Extract the (x, y) coordinate from the center of the cell holding the provided text.  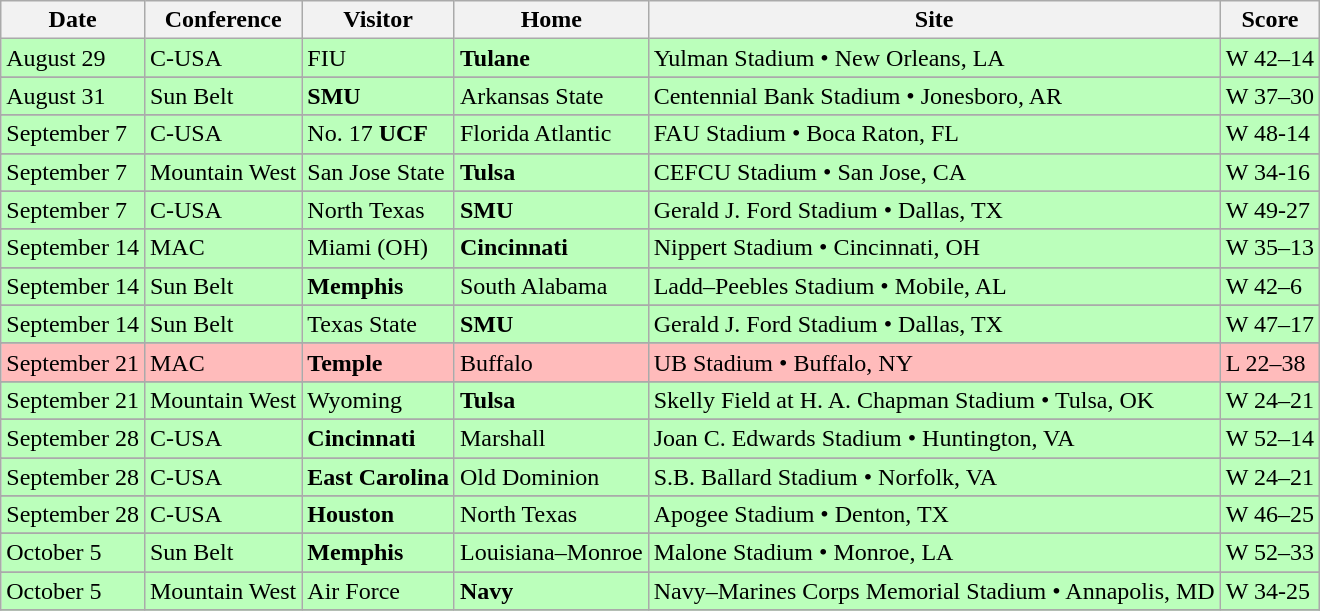
San Jose State (378, 172)
Home (551, 20)
Buffalo (551, 362)
Arkansas State (551, 96)
August 29 (73, 58)
Conference (222, 20)
Houston (378, 515)
Texas State (378, 324)
Centennial Bank Stadium • Jonesboro, AR (934, 96)
Navy (551, 591)
Navy–Marines Corps Memorial Stadium • Annapolis, MD (934, 591)
W 34-16 (1270, 172)
Malone Stadium • Monroe, LA (934, 553)
Florida Atlantic (551, 134)
Yulman Stadium • New Orleans, LA (934, 58)
East Carolina (378, 477)
Joan C. Edwards Stadium • Huntington, VA (934, 438)
Ladd–Peebles Stadium • Mobile, AL (934, 286)
No. 17 UCF (378, 134)
South Alabama (551, 286)
W 42–6 (1270, 286)
Air Force (378, 591)
CEFCU Stadium • San Jose, CA (934, 172)
W 35–13 (1270, 248)
W 48-14 (1270, 134)
W 42–14 (1270, 58)
Marshall (551, 438)
Louisiana–Monroe (551, 553)
Tulane (551, 58)
W 52–33 (1270, 553)
Site (934, 20)
August 31 (73, 96)
W 52–14 (1270, 438)
Nippert Stadium • Cincinnati, OH (934, 248)
L 22–38 (1270, 362)
Apogee Stadium • Denton, TX (934, 515)
FIU (378, 58)
W 49-27 (1270, 210)
W 46–25 (1270, 515)
UB Stadium • Buffalo, NY (934, 362)
W 37–30 (1270, 96)
Visitor (378, 20)
Date (73, 20)
Skelly Field at H. A. Chapman Stadium • Tulsa, OK (934, 400)
Wyoming (378, 400)
Miami (OH) (378, 248)
Old Dominion (551, 477)
W 34-25 (1270, 591)
S.B. Ballard Stadium • Norfolk, VA (934, 477)
FAU Stadium • Boca Raton, FL (934, 134)
Score (1270, 20)
W 47–17 (1270, 324)
Temple (378, 362)
